Locate the cell with the specified text and output its (x, y) center coordinate. 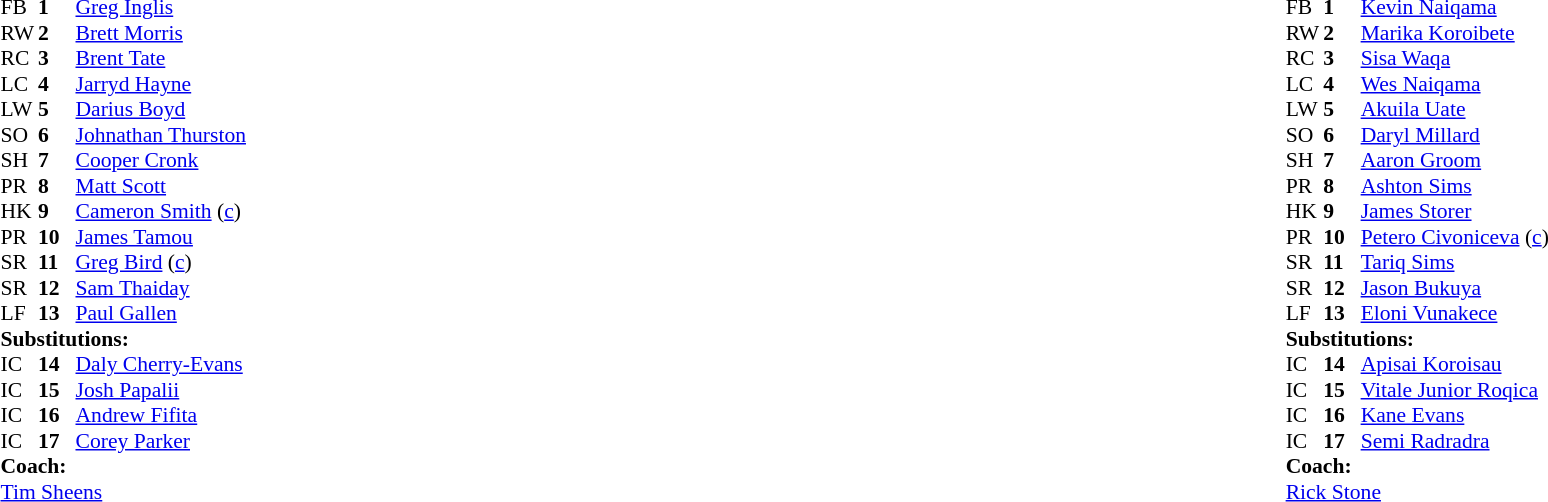
Jarryd Hayne (161, 84)
Andrew Fifita (161, 415)
Sam Thaiday (161, 288)
Daly Cherry-Evans (161, 365)
Coach: (122, 467)
Darius Boyd (161, 109)
Brett Morris (161, 33)
Johnathan Thurston (161, 135)
Greg Bird (c) (161, 263)
Josh Papalii (161, 390)
James Tamou (161, 237)
Paul Gallen (161, 313)
Brent Tate (161, 59)
Matt Scott (161, 186)
Cameron Smith (c) (161, 211)
Cooper Cronk (161, 161)
Corey Parker (161, 441)
Substitutions: (122, 339)
